Search for the cell housing the specified text and yield its [X, Y] center coordinate. 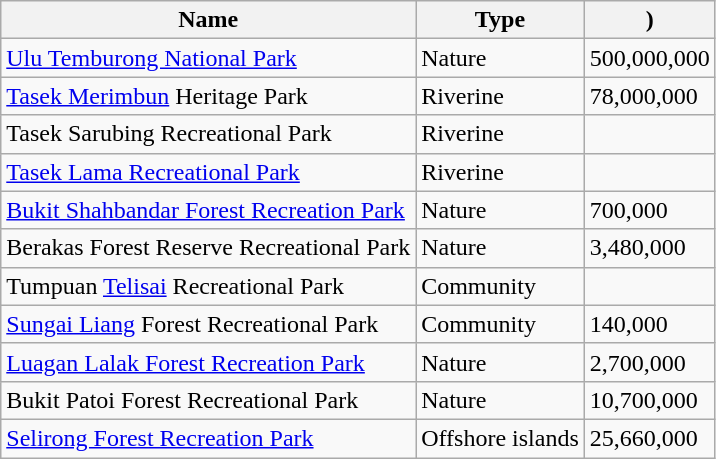
Tasek Lama Recreational Park [208, 172]
Type [500, 20]
Tasek Sarubing Recreational Park [208, 134]
Bukit Patoi Forest Recreational Park [208, 400]
Tumpuan Telisai Recreational Park [208, 286]
78,000,000 [650, 96]
3,480,000 [650, 248]
Berakas Forest Reserve Recreational Park [208, 248]
Name [208, 20]
700,000 [650, 210]
) [650, 20]
25,660,000 [650, 438]
Tasek Merimbun Heritage Park [208, 96]
140,000 [650, 324]
Offshore islands [500, 438]
500,000,000 [650, 58]
Ulu Temburong National Park [208, 58]
Luagan Lalak Forest Recreation Park [208, 362]
2,700,000 [650, 362]
Bukit Shahbandar Forest Recreation Park [208, 210]
Sungai Liang Forest Recreational Park [208, 324]
10,700,000 [650, 400]
Selirong Forest Recreation Park [208, 438]
